Return the (X, Y) coordinate for the center point of the cell that contains the specified text.  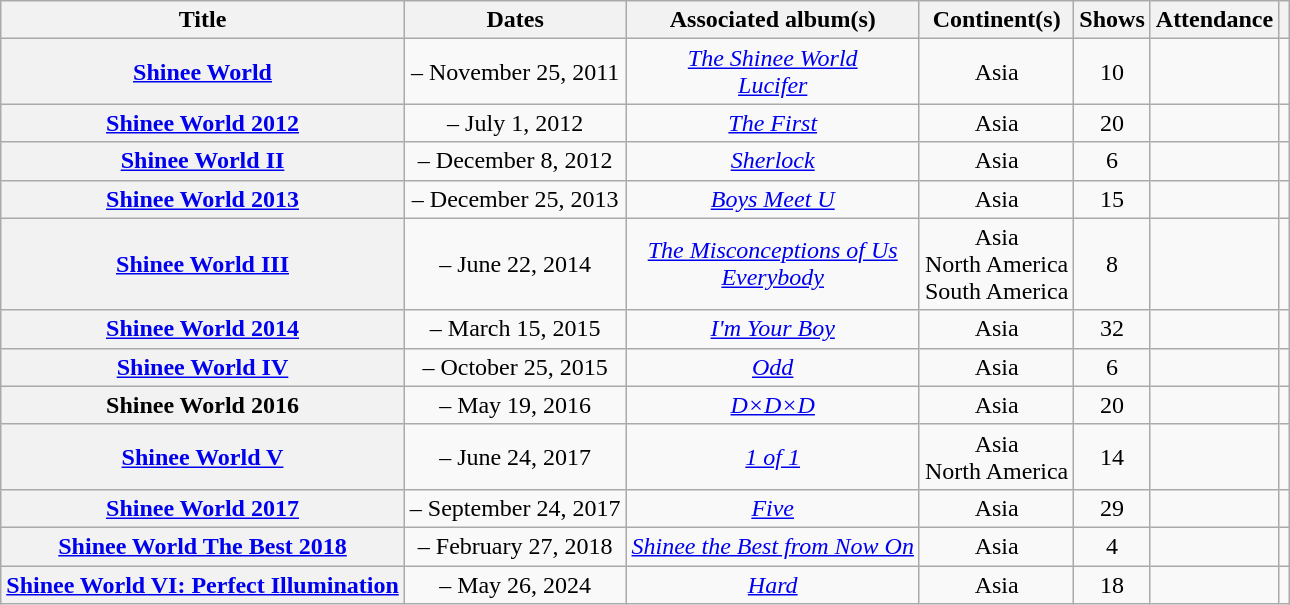
Shinee World 2017 (203, 508)
Shinee World 2012 (203, 123)
Shinee World IV (203, 367)
Shinee the Best from Now On (772, 546)
– February 27, 2018 (515, 546)
– June 24, 2017 (515, 456)
– November 25, 2011 (515, 72)
– July 1, 2012 (515, 123)
Attendance (1214, 20)
Shinee World 2013 (203, 199)
8 (1112, 264)
The First (772, 123)
15 (1112, 199)
– May 26, 2024 (515, 585)
I'm Your Boy (772, 329)
– May 19, 2016 (515, 405)
Shinee World III (203, 264)
Sherlock (772, 161)
Title (203, 20)
Shinee World VI: Perfect Illumination (203, 585)
14 (1112, 456)
– December 8, 2012 (515, 161)
AsiaNorth America (996, 456)
Hard (772, 585)
Continent(s) (996, 20)
Five (772, 508)
Shinee World (203, 72)
10 (1112, 72)
Odd (772, 367)
The Misconceptions of UsEverybody (772, 264)
– September 24, 2017 (515, 508)
18 (1112, 585)
Shinee World 2014 (203, 329)
Dates (515, 20)
4 (1112, 546)
Shows (1112, 20)
1 of 1 (772, 456)
AsiaNorth AmericaSouth America (996, 264)
Shinee World II (203, 161)
– October 25, 2015 (515, 367)
Shinee World V (203, 456)
Shinee World The Best 2018 (203, 546)
– March 15, 2015 (515, 329)
Associated album(s) (772, 20)
– December 25, 2013 (515, 199)
29 (1112, 508)
D×D×D (772, 405)
The Shinee WorldLucifer (772, 72)
Boys Meet U (772, 199)
32 (1112, 329)
– June 22, 2014 (515, 264)
Shinee World 2016 (203, 405)
